Output the (X, Y) coordinate of the center of the cell containing the given text.  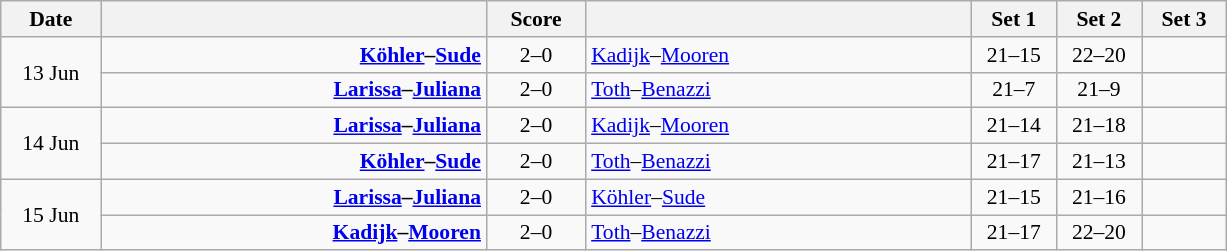
21–16 (1098, 197)
Set 2 (1098, 19)
21–14 (1014, 126)
Score (536, 19)
13 Jun (51, 72)
21–9 (1098, 90)
Date (51, 19)
15 Jun (51, 214)
Set 3 (1184, 19)
21–7 (1014, 90)
14 Jun (51, 144)
Set 1 (1014, 19)
21–13 (1098, 162)
21–18 (1098, 126)
